Find where the given text appears and provide that cell's center as (X, Y) coordinate. 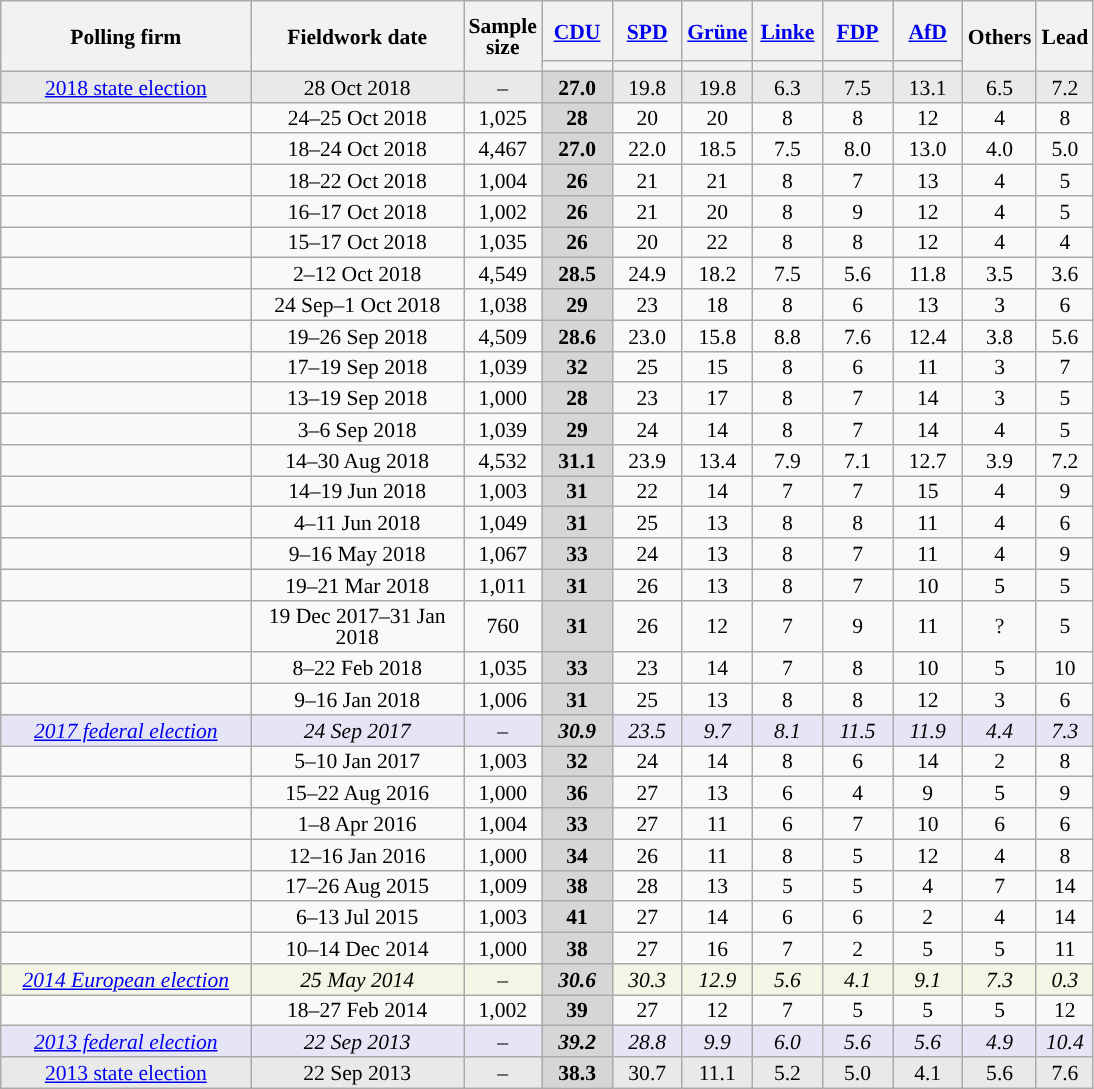
2013 state election (126, 1072)
2018 state election (126, 86)
13.4 (717, 460)
23.0 (647, 336)
? (1000, 626)
6.0 (787, 1042)
SPD (647, 31)
24.9 (647, 274)
2014 European election (126, 980)
19–21 Mar 2018 (358, 584)
7.1 (857, 460)
9–16 May 2018 (358, 554)
4,509 (503, 336)
39 (577, 1010)
11.1 (717, 1072)
28 Oct 2018 (358, 86)
11.8 (928, 274)
30.6 (577, 980)
41 (577, 918)
12.9 (717, 980)
9.7 (717, 730)
30.7 (647, 1072)
18–24 Oct 2018 (358, 150)
AfD (928, 31)
18.2 (717, 274)
8.1 (787, 730)
18 (717, 304)
2017 federal election (126, 730)
1,009 (503, 886)
17 (717, 398)
28.6 (577, 336)
4,532 (503, 460)
1,038 (503, 304)
23.5 (647, 730)
18–27 Feb 2014 (358, 1010)
FDP (857, 31)
14–30 Aug 2018 (358, 460)
19 Dec 2017–31 Jan 2018 (358, 626)
1,011 (503, 584)
17–19 Sep 2018 (358, 366)
3.9 (1000, 460)
0.3 (1064, 980)
3.6 (1064, 274)
4,549 (503, 274)
8–22 Feb 2018 (358, 668)
22.0 (647, 150)
16 (717, 948)
4,467 (503, 150)
19–26 Sep 2018 (358, 336)
Grüne (717, 31)
31.1 (577, 460)
760 (503, 626)
12.7 (928, 460)
28.8 (647, 1042)
1,025 (503, 118)
14–19 Jun 2018 (358, 492)
11.9 (928, 730)
4.4 (1000, 730)
1,067 (503, 554)
39.2 (577, 1042)
9–16 Jan 2018 (358, 700)
10.4 (1064, 1042)
38.3 (577, 1072)
Linke (787, 31)
15–22 Aug 2016 (358, 792)
1,049 (503, 522)
18–22 Oct 2018 (358, 180)
36 (577, 792)
5–10 Jan 2017 (358, 762)
24–25 Oct 2018 (358, 118)
13–19 Sep 2018 (358, 398)
15–17 Oct 2018 (358, 242)
7.9 (787, 460)
24 Sep–1 Oct 2018 (358, 304)
34 (577, 854)
6.3 (787, 86)
3–6 Sep 2018 (358, 430)
CDU (577, 31)
5.2 (787, 1072)
1–8 Apr 2016 (358, 824)
2–12 Oct 2018 (358, 274)
Polling firm (126, 36)
9.1 (928, 980)
30.3 (647, 980)
6–13 Jul 2015 (358, 918)
13.1 (928, 86)
12.4 (928, 336)
9.9 (717, 1042)
6.5 (1000, 86)
4.9 (1000, 1042)
11.5 (857, 730)
Samplesize (503, 36)
24 Sep 2017 (358, 730)
3.5 (1000, 274)
4–11 Jun 2018 (358, 522)
12–16 Jan 2016 (358, 854)
3.8 (1000, 336)
8.0 (857, 150)
4.0 (1000, 150)
16–17 Oct 2018 (358, 212)
Lead (1064, 36)
8.8 (787, 336)
Fieldwork date (358, 36)
2013 federal election (126, 1042)
10–14 Dec 2014 (358, 948)
17–26 Aug 2015 (358, 886)
13.0 (928, 150)
1,006 (503, 700)
23.9 (647, 460)
28.5 (577, 274)
18.5 (717, 150)
Others (1000, 36)
30.9 (577, 730)
25 May 2014 (358, 980)
15.8 (717, 336)
